Scan for the cell matching the given text and deliver its [X, Y] coordinate at center. 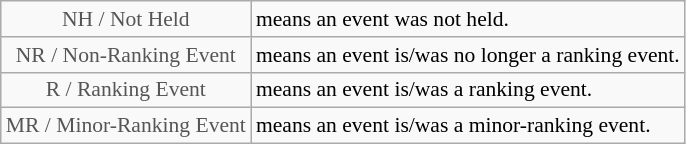
R / Ranking Event [126, 90]
NH / Not Held [126, 19]
means an event is/was a ranking event. [468, 90]
NR / Non-Ranking Event [126, 55]
means an event is/was no longer a ranking event. [468, 55]
means an event is/was a minor-ranking event. [468, 126]
MR / Minor-Ranking Event [126, 126]
means an event was not held. [468, 19]
